Locate the cell with the specified text and output its [x, y] center coordinate. 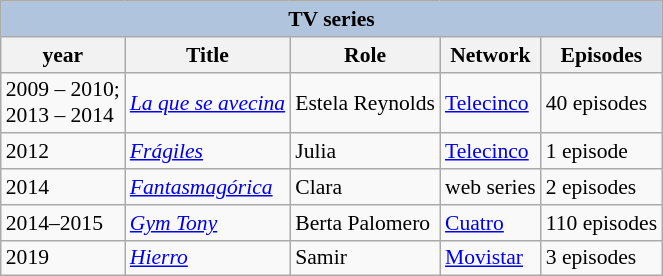
Role [365, 55]
Estela Reynolds [365, 102]
Cuatro [490, 223]
year [63, 55]
Episodes [602, 55]
Julia [365, 152]
web series [490, 187]
TV series [332, 19]
Frágiles [208, 152]
Samir [365, 258]
2 episodes [602, 187]
2014 [63, 187]
Title [208, 55]
2019 [63, 258]
Clara [365, 187]
Fantasmagórica [208, 187]
2014–2015 [63, 223]
2012 [63, 152]
110 episodes [602, 223]
3 episodes [602, 258]
Gym Tony [208, 223]
2009 – 2010;2013 – 2014 [63, 102]
Network [490, 55]
La que se avecina [208, 102]
1 episode [602, 152]
Movistar [490, 258]
Hierro [208, 258]
40 episodes [602, 102]
Berta Palomero [365, 223]
